Determine the (X, Y) coordinate at the center of the cell enclosing the given text.  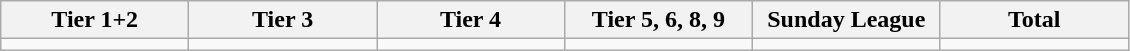
Tier 4 (471, 20)
Tier 5, 6, 8, 9 (658, 20)
Sunday League (846, 20)
Total (1034, 20)
Tier 3 (283, 20)
Tier 1+2 (95, 20)
